Search for the cell housing the specified text and yield its (X, Y) center coordinate. 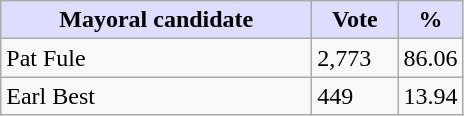
449 (355, 96)
13.94 (430, 96)
2,773 (355, 58)
% (430, 20)
86.06 (430, 58)
Earl Best (156, 96)
Pat Fule (156, 58)
Vote (355, 20)
Mayoral candidate (156, 20)
